Return the (x, y) coordinate for the center point of the cell that contains the specified text.  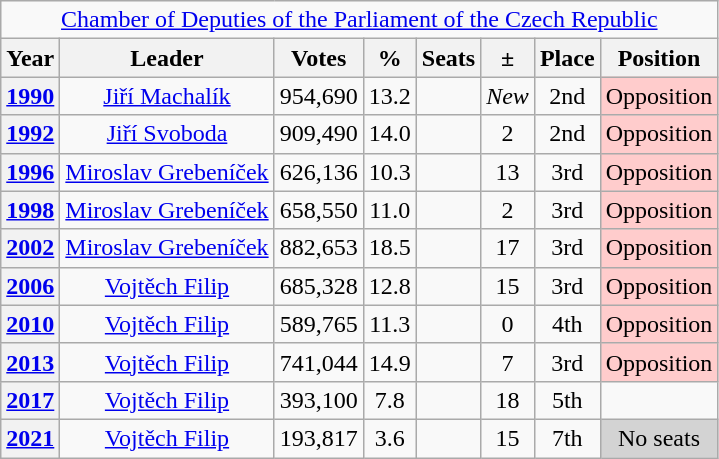
626,136 (318, 172)
1990 (30, 96)
4th (567, 324)
7 (508, 362)
Position (659, 58)
12.8 (390, 286)
954,690 (318, 96)
909,490 (318, 134)
11.0 (390, 210)
658,550 (318, 210)
Seats (448, 58)
13 (508, 172)
5th (567, 400)
± (508, 58)
1996 (30, 172)
2010 (30, 324)
882,653 (318, 248)
14.9 (390, 362)
589,765 (318, 324)
7.8 (390, 400)
% (390, 58)
14.0 (390, 134)
0 (508, 324)
1998 (30, 210)
7th (567, 438)
Year (30, 58)
10.3 (390, 172)
2017 (30, 400)
2021 (30, 438)
2013 (30, 362)
3.6 (390, 438)
Chamber of Deputies of the Parliament of the Czech Republic (360, 20)
Jiří Svoboda (167, 134)
1992 (30, 134)
18 (508, 400)
Jiří Machalík (167, 96)
13.2 (390, 96)
18.5 (390, 248)
17 (508, 248)
Votes (318, 58)
Place (567, 58)
11.3 (390, 324)
393,100 (318, 400)
2002 (30, 248)
2006 (30, 286)
741,044 (318, 362)
New (508, 96)
No seats (659, 438)
Leader (167, 58)
685,328 (318, 286)
193,817 (318, 438)
